Capture the cell that displays the provided text and extract its [X, Y] central coordinate. 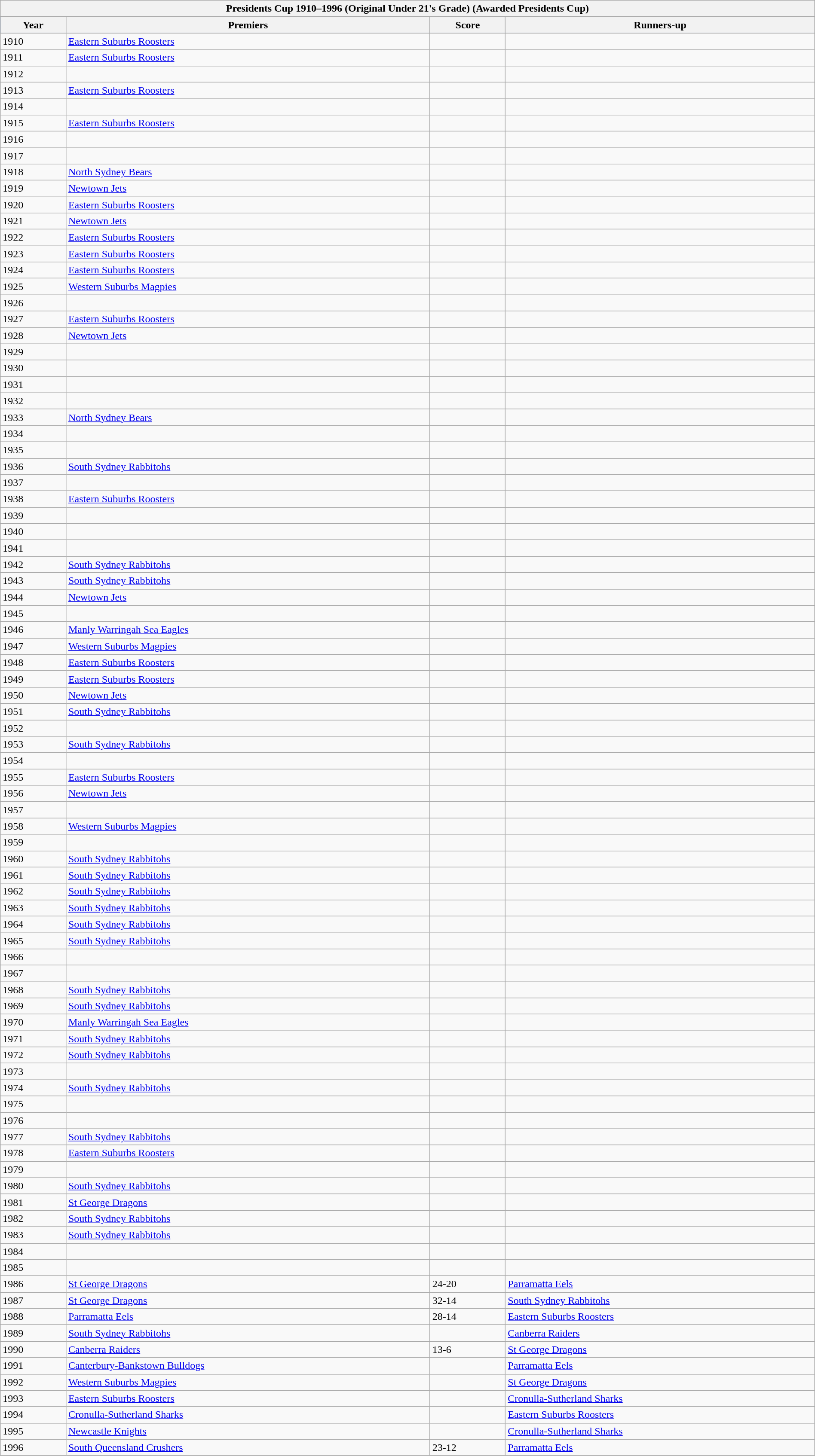
1949 [34, 679]
24-20 [468, 1284]
1975 [34, 1104]
1942 [34, 565]
1935 [34, 450]
1987 [34, 1300]
1914 [34, 107]
1936 [34, 466]
1913 [34, 90]
1929 [34, 352]
1947 [34, 646]
1930 [34, 368]
1979 [34, 1169]
1974 [34, 1088]
1915 [34, 123]
Newcastle Knights [248, 1431]
1927 [34, 319]
1966 [34, 957]
1925 [34, 287]
1912 [34, 74]
1911 [34, 58]
1977 [34, 1137]
1924 [34, 270]
1986 [34, 1284]
1923 [34, 254]
1922 [34, 238]
1995 [34, 1431]
1973 [34, 1071]
1919 [34, 188]
1991 [34, 1366]
South Queensland Crushers [248, 1447]
1952 [34, 728]
1916 [34, 139]
1934 [34, 433]
1946 [34, 630]
1968 [34, 989]
1963 [34, 908]
1978 [34, 1153]
1993 [34, 1398]
1953 [34, 745]
32-14 [468, 1300]
28-14 [468, 1317]
1971 [34, 1039]
Score [468, 25]
1944 [34, 597]
1954 [34, 761]
1940 [34, 532]
1955 [34, 777]
1985 [34, 1268]
1976 [34, 1120]
1957 [34, 810]
1983 [34, 1235]
Canterbury-Bankstown Bulldogs [248, 1366]
1937 [34, 483]
1931 [34, 385]
1933 [34, 417]
1943 [34, 581]
1967 [34, 973]
1980 [34, 1186]
1910 [34, 41]
1962 [34, 891]
1945 [34, 614]
1938 [34, 499]
1939 [34, 516]
1918 [34, 172]
1941 [34, 548]
1960 [34, 859]
1951 [34, 711]
1932 [34, 401]
1965 [34, 940]
1920 [34, 205]
Premiers [248, 25]
1989 [34, 1333]
1921 [34, 221]
1958 [34, 826]
Runners-up [660, 25]
1948 [34, 662]
1961 [34, 875]
1950 [34, 695]
1982 [34, 1218]
Year [34, 25]
Presidents Cup 1910–1996 (Original Under 21's Grade) (Awarded Presidents Cup) [407, 9]
1926 [34, 303]
1917 [34, 156]
1994 [34, 1415]
1984 [34, 1251]
13-6 [468, 1349]
1972 [34, 1055]
1956 [34, 794]
1969 [34, 1006]
1992 [34, 1382]
1990 [34, 1349]
1964 [34, 924]
1996 [34, 1447]
1988 [34, 1317]
1928 [34, 336]
1981 [34, 1202]
1959 [34, 842]
23-12 [468, 1447]
1970 [34, 1023]
